Search for the cell housing the specified text and yield its (x, y) center coordinate. 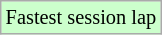
Fastest session lap (81, 17)
